Pinpoint the cell where the given text exists, returning its [X, Y] midpoint coordinate. 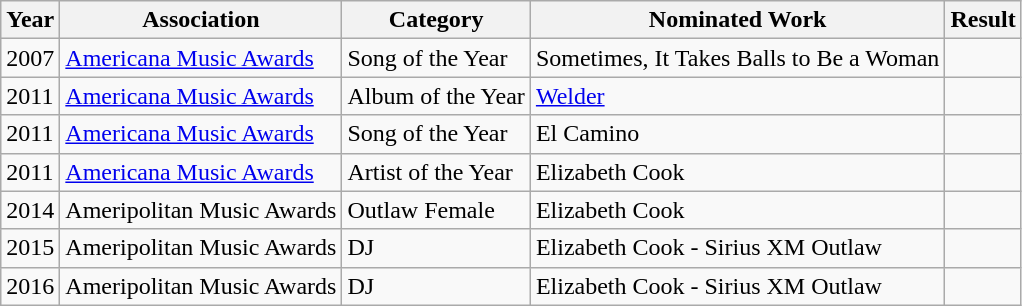
2007 [30, 58]
2014 [30, 210]
Sometimes, It Takes Balls to Be a Woman [738, 58]
2016 [30, 286]
Association [201, 20]
Outlaw Female [436, 210]
Welder [738, 96]
Album of the Year [436, 96]
Result [983, 20]
Category [436, 20]
2015 [30, 248]
Artist of the Year [436, 172]
Year [30, 20]
El Camino [738, 134]
Nominated Work [738, 20]
